Output the (x, y) coordinate of the center of the cell containing the given text.  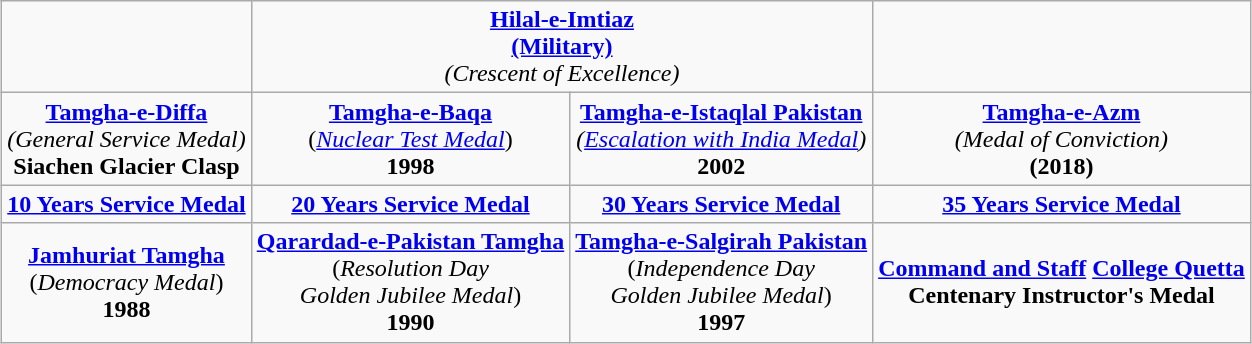
Tamgha-e-Salgirah Pakistan(Independence DayGolden Jubilee Medal)1997 (722, 282)
20 Years Service Medal (410, 204)
Tamgha-e-Diffa(General Service Medal)Siachen Glacier Clasp (127, 139)
Tamgha-e-Istaqlal Pakistan(Escalation with India Medal)2002 (722, 139)
Qarardad-e-Pakistan Tamgha(Resolution DayGolden Jubilee Medal)1990 (410, 282)
Tamgha-e-Azm(Medal of Conviction)(2018) (1062, 139)
10 Years Service Medal (127, 204)
35 Years Service Medal (1062, 204)
Tamgha-e-Baqa(Nuclear Test Medal)1998 (410, 139)
30 Years Service Medal (722, 204)
Hilal-e-Imtiaz(Military)(Crescent of Excellence) (562, 47)
Jamhuriat Tamgha(Democracy Medal)1988 (127, 282)
Command and Staff College QuettaCentenary Instructor's Medal (1062, 282)
